Return (x, y) of the center of cell containing provided text 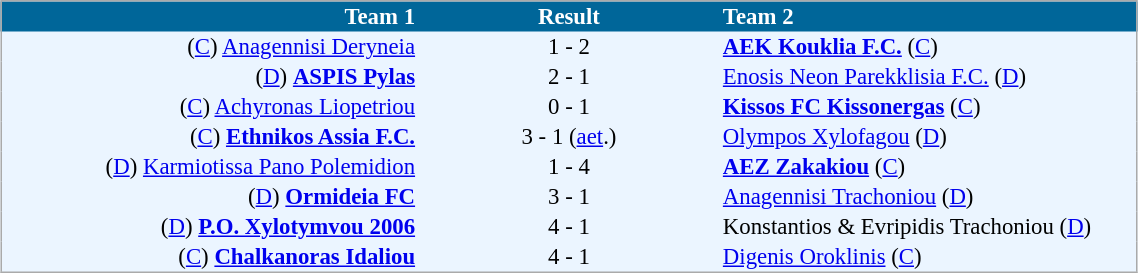
Olympos Xylofagou (D) (929, 137)
Digenis Oroklinis (C) (929, 257)
Kissos FC Kissonergas (C) (929, 107)
1 - 2 (570, 47)
Anagennisi Trachoniou (D) (929, 197)
3 - 1 (570, 197)
Team 1 (209, 16)
(D) ASPIS Pylas (209, 77)
Enosis Neon Parekklisia F.C. (D) (929, 77)
(D) P.O. Xylotymvou 2006 (209, 227)
(C) Chalkanoras Idaliou (209, 257)
AEZ Zakakiou (C) (929, 167)
2 - 1 (570, 77)
Konstantios & Evripidis Trachoniou (D) (929, 227)
(D) Ormideia FC (209, 197)
0 - 1 (570, 107)
Result (570, 16)
Team 2 (929, 16)
(C) Achyronas Liopetriou (209, 107)
AEK Kouklia F.C. (C) (929, 47)
(D) Karmiotissa Pano Polemidion (209, 167)
1 - 4 (570, 167)
3 - 1 (aet.) (570, 137)
(C) Ethnikos Assia F.C. (209, 137)
(C) Anagennisi Deryneia (209, 47)
